Identify which cell holds the provided text, then report its [X, Y] central coordinate. 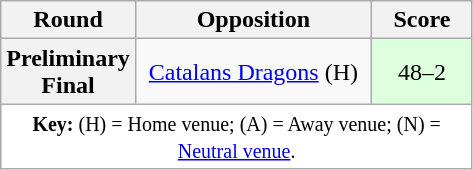
Opposition [253, 20]
Score [422, 20]
48–2 [422, 72]
Key: (H) = Home venue; (A) = Away venue; (N) = Neutral venue. [237, 136]
Catalans Dragons (H) [253, 72]
Round [68, 20]
Preliminary Final [68, 72]
